Identify which cell holds the provided text, then report its [X, Y] central coordinate. 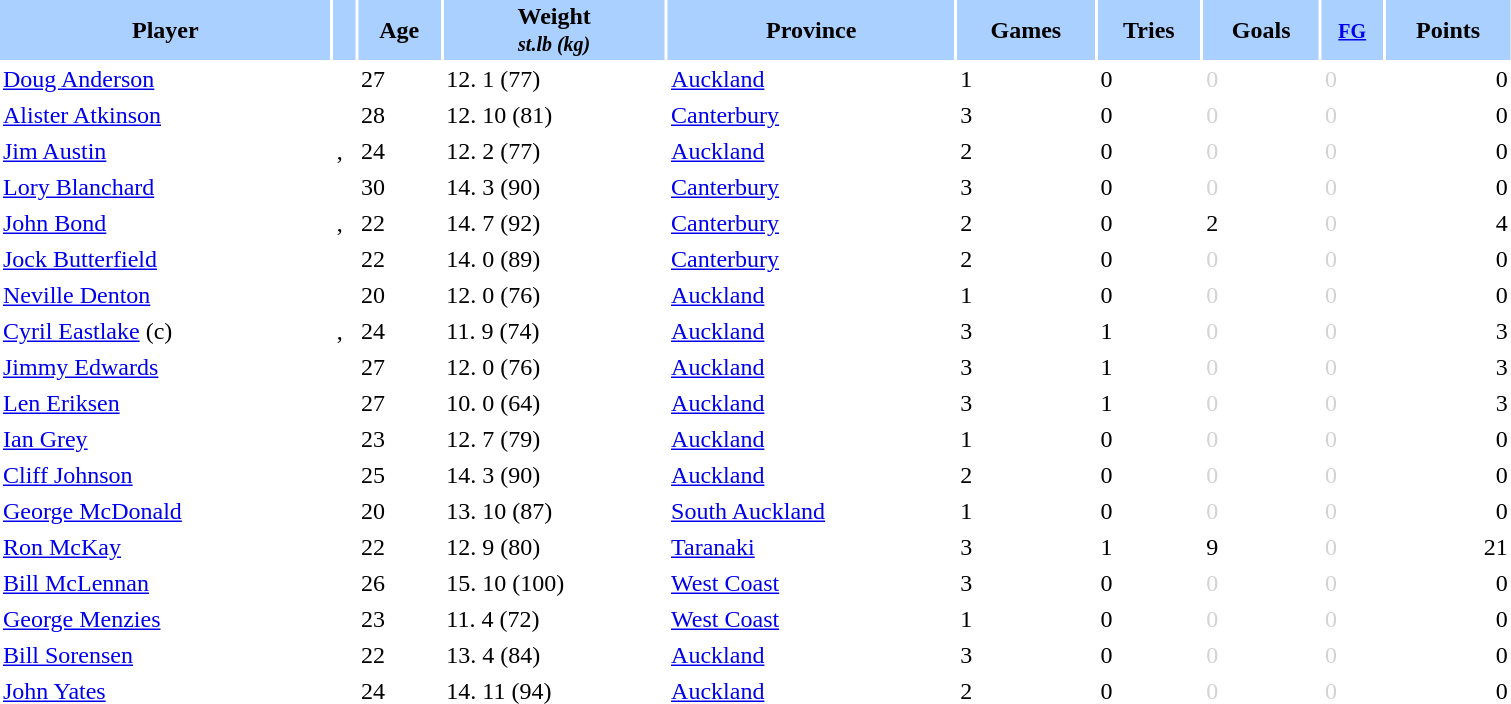
Cliff Johnson [166, 476]
George McDonald [166, 512]
Player [166, 30]
11. 4 (72) [554, 620]
12. 1 (77) [554, 80]
Bill McLennan [166, 584]
14. 7 (92) [554, 224]
Ron McKay [166, 548]
Cyril Eastlake (c) [166, 332]
Len Eriksen [166, 404]
13. 10 (87) [554, 512]
Neville Denton [166, 296]
Jock Butterfield [166, 260]
FG [1352, 30]
Goals [1261, 30]
21 [1448, 548]
Jimmy Edwards [166, 368]
30 [399, 188]
10. 0 (64) [554, 404]
26 [399, 584]
4 [1448, 224]
12. 2 (77) [554, 152]
14. 0 (89) [554, 260]
Ian Grey [166, 440]
Points [1448, 30]
Bill Sorensen [166, 656]
15. 10 (100) [554, 584]
Age [399, 30]
25 [399, 476]
Doug Anderson [166, 80]
11. 9 (74) [554, 332]
12. 7 (79) [554, 440]
Tries [1148, 30]
South Auckland [811, 512]
Lory Blanchard [166, 188]
Jim Austin [166, 152]
13. 4 (84) [554, 656]
Alister Atkinson [166, 116]
Weightst.lb (kg) [554, 30]
Games [1026, 30]
George Menzies [166, 620]
9 [1261, 548]
12. 9 (80) [554, 548]
12. 10 (81) [554, 116]
28 [399, 116]
John Bond [166, 224]
Province [811, 30]
Taranaki [811, 548]
